Return (x, y) of the center of cell containing provided text 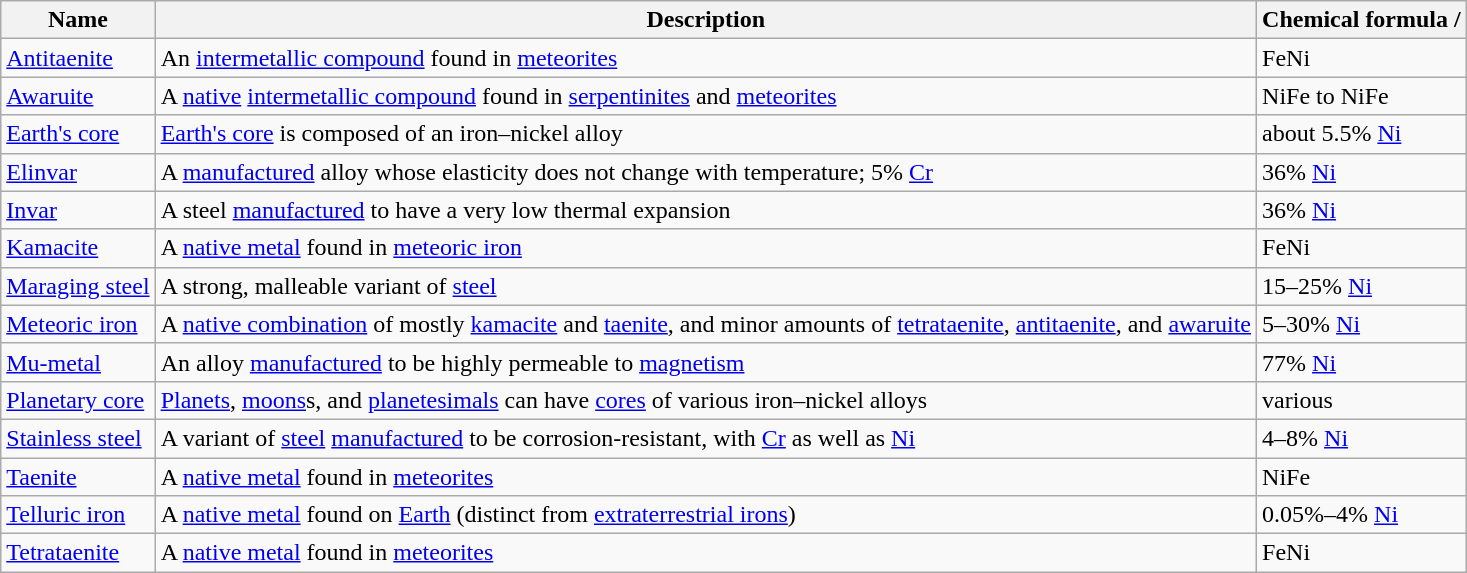
Maraging steel (78, 286)
Kamacite (78, 248)
5–30% Ni (1362, 324)
Stainless steel (78, 438)
Mu-metal (78, 362)
Earth's core is composed of an iron–nickel alloy (706, 134)
Taenite (78, 477)
A steel manufactured to have a very low thermal expansion (706, 210)
Chemical formula / (1362, 20)
about 5.5% Ni (1362, 134)
A variant of steel manufactured to be corrosion-resistant, with Cr as well as Ni (706, 438)
Meteoric iron (78, 324)
Planets, moonss, and planetesimals can have cores of various iron–nickel alloys (706, 400)
Antitaenite (78, 58)
Invar (78, 210)
Description (706, 20)
A native metal found in meteoric iron (706, 248)
77% Ni (1362, 362)
4–8% Ni (1362, 438)
A native combination of mostly kamacite and taenite, and minor amounts of tetrataenite, antitaenite, and awaruite (706, 324)
0.05%–4% Ni (1362, 515)
Earth's core (78, 134)
Name (78, 20)
Telluric iron (78, 515)
Planetary core (78, 400)
An alloy manufactured to be highly permeable to magnetism (706, 362)
Awaruite (78, 96)
NiFe (1362, 477)
NiFe to NiFe (1362, 96)
Tetrataenite (78, 553)
A manufactured alloy whose elasticity does not change with temperature; 5% Cr (706, 172)
An intermetallic compound found in meteorites (706, 58)
A native intermetallic compound found in serpentinites and meteorites (706, 96)
A native metal found on Earth (distinct from extraterrestrial irons) (706, 515)
15–25% Ni (1362, 286)
Elinvar (78, 172)
A strong, malleable variant of steel (706, 286)
various (1362, 400)
